From the cell containing the given text, extract its center point as (x, y) coordinate. 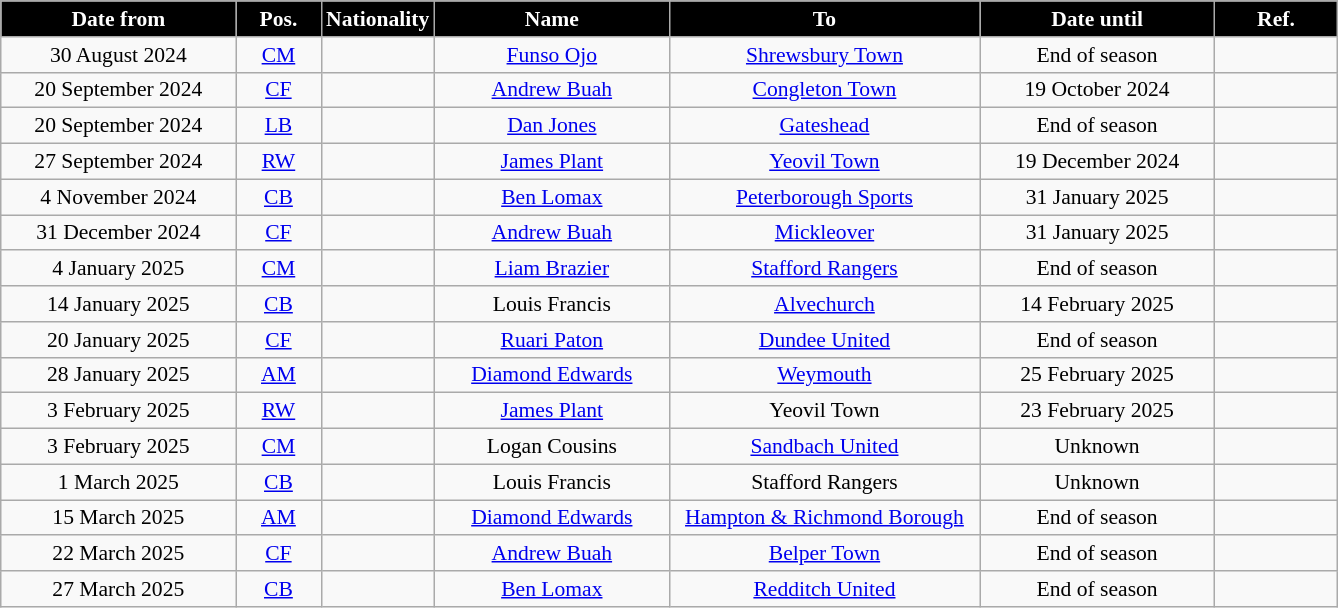
1 March 2025 (118, 482)
30 August 2024 (118, 55)
23 February 2025 (1098, 411)
22 March 2025 (118, 554)
15 March 2025 (118, 518)
To (824, 19)
LB (278, 126)
Sandbach United (824, 447)
27 September 2024 (118, 162)
27 March 2025 (118, 589)
Liam Brazier (552, 269)
14 February 2025 (1098, 304)
Peterborough Sports (824, 197)
28 January 2025 (118, 375)
Weymouth (824, 375)
Dan Jones (552, 126)
Ruari Paton (552, 340)
Ref. (1276, 19)
Hampton & Richmond Borough (824, 518)
Congleton Town (824, 90)
Dundee United (824, 340)
Pos. (278, 19)
14 January 2025 (118, 304)
Alvechurch (824, 304)
Shrewsbury Town (824, 55)
Logan Cousins (552, 447)
Date until (1098, 19)
19 December 2024 (1098, 162)
Nationality (378, 19)
Funso Ojo (552, 55)
25 February 2025 (1098, 375)
20 January 2025 (118, 340)
Date from (118, 19)
Redditch United (824, 589)
4 January 2025 (118, 269)
31 December 2024 (118, 233)
19 October 2024 (1098, 90)
Belper Town (824, 554)
Mickleover (824, 233)
Name (552, 19)
Gateshead (824, 126)
4 November 2024 (118, 197)
